Extract the (x, y) coordinate from the center of the cell holding the provided text.  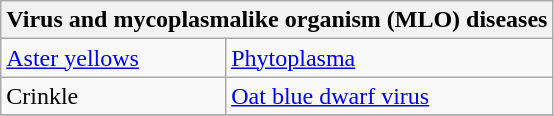
Phytoplasma (390, 58)
Oat blue dwarf virus (390, 96)
Aster yellows (114, 58)
Virus and mycoplasmalike organism (MLO) diseases (277, 20)
Crinkle (114, 96)
